Output the [x, y] coordinate of the center of the cell containing the given text.  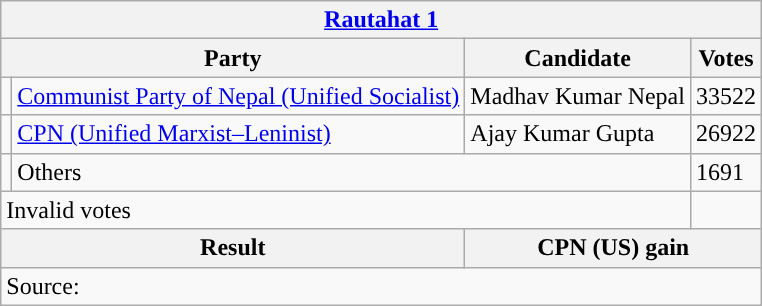
Votes [726, 58]
Candidate [578, 58]
Communist Party of Nepal (Unified Socialist) [238, 96]
Others [352, 172]
Source: [382, 286]
Madhav Kumar Nepal [578, 96]
26922 [726, 134]
Ajay Kumar Gupta [578, 134]
1691 [726, 172]
Party [233, 58]
33522 [726, 96]
CPN (Unified Marxist–Leninist) [238, 134]
Rautahat 1 [382, 20]
CPN (US) gain [614, 248]
Result [233, 248]
Invalid votes [346, 210]
